Return [x, y] of the center of cell containing provided text 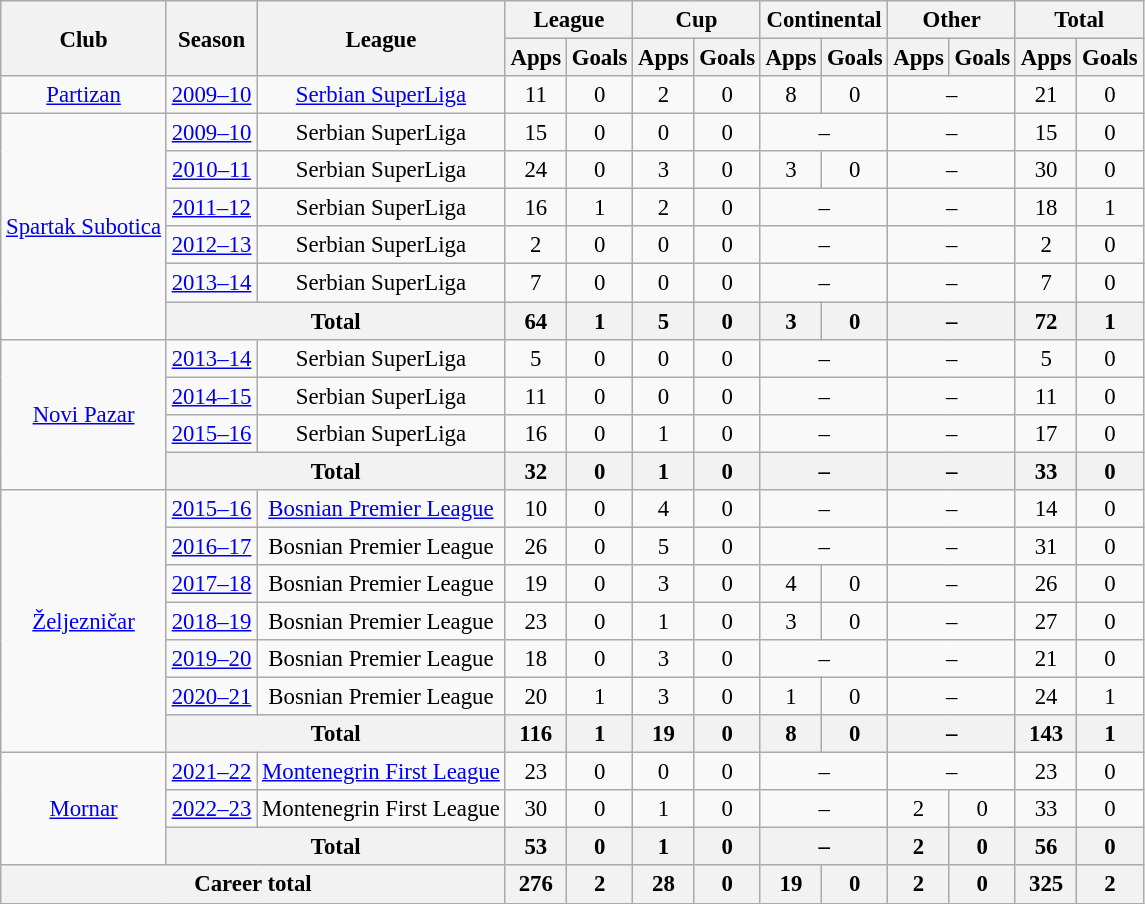
Partizan [84, 95]
14 [1046, 509]
10 [536, 509]
31 [1046, 546]
143 [1046, 734]
Season [211, 38]
2020–21 [211, 697]
116 [536, 734]
Cup [697, 20]
Mornar [84, 810]
72 [1046, 321]
325 [1046, 885]
20 [536, 697]
2018–19 [211, 621]
2012–13 [211, 245]
28 [664, 885]
Novi Pazar [84, 414]
Željezničar [84, 622]
Other [952, 20]
53 [536, 847]
2010–11 [211, 170]
276 [536, 885]
2022–23 [211, 809]
56 [1046, 847]
2014–15 [211, 396]
2021–22 [211, 772]
32 [536, 471]
2017–18 [211, 584]
Career total [253, 885]
64 [536, 321]
27 [1046, 621]
17 [1046, 433]
Spartak Subotica [84, 227]
2011–12 [211, 208]
Continental [824, 20]
2019–20 [211, 659]
2016–17 [211, 546]
Club [84, 38]
